Extract the [x, y] coordinate from the center of the cell holding the provided text.  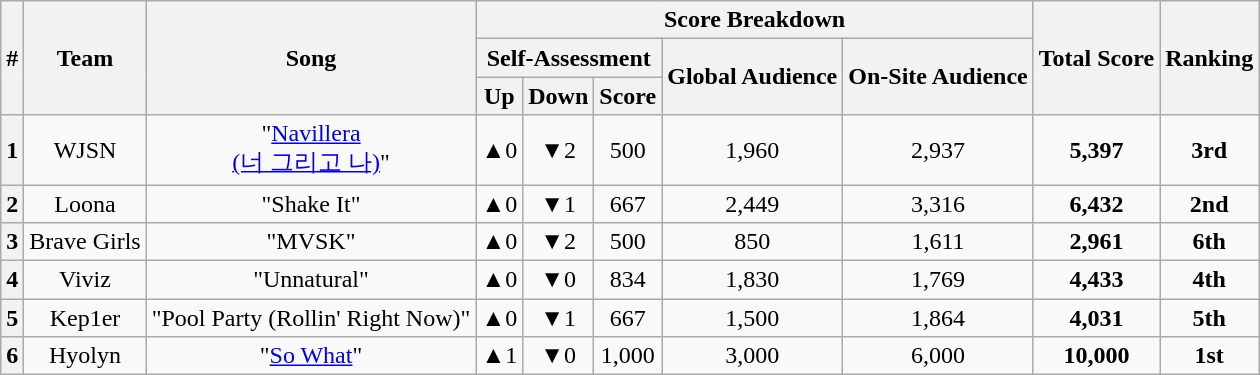
1,000 [628, 356]
"So What" [311, 356]
Total Score [1096, 58]
5 [12, 318]
Up [500, 96]
5th [1210, 318]
1,960 [752, 150]
834 [628, 280]
3 [12, 242]
2,449 [752, 203]
Loona [85, 203]
2,961 [1096, 242]
Hyolyn [85, 356]
6th [1210, 242]
Score Breakdown [754, 20]
▲1 [500, 356]
"Shake It" [311, 203]
2nd [1210, 203]
6 [12, 356]
1,769 [938, 280]
1,830 [752, 280]
Viviz [85, 280]
Ranking [1210, 58]
10,000 [1096, 356]
"MVSK" [311, 242]
"Pool Party (Rollin' Right Now)" [311, 318]
1st [1210, 356]
WJSN [85, 150]
4 [12, 280]
"Unnatural" [311, 280]
5,397 [1096, 150]
Self-Assessment [569, 58]
6,000 [938, 356]
Kep1er [85, 318]
1,611 [938, 242]
6,432 [1096, 203]
4th [1210, 280]
850 [752, 242]
2 [12, 203]
"Navillera(너 그리고 나)" [311, 150]
Global Audience [752, 77]
1,864 [938, 318]
3rd [1210, 150]
1,500 [752, 318]
Down [558, 96]
1 [12, 150]
On-Site Audience [938, 77]
3,316 [938, 203]
2,937 [938, 150]
Brave Girls [85, 242]
Score [628, 96]
Team [85, 58]
# [12, 58]
3,000 [752, 356]
4,433 [1096, 280]
4,031 [1096, 318]
Song [311, 58]
